Locate the cell with the specified text and output its [X, Y] center coordinate. 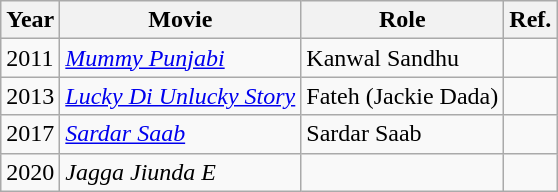
Movie [180, 20]
2011 [30, 58]
Jagga Jiunda E [180, 172]
Role [402, 20]
2013 [30, 96]
Fateh (Jackie Dada) [402, 96]
Lucky Di Unlucky Story [180, 96]
2017 [30, 134]
Kanwal Sandhu [402, 58]
Ref. [530, 20]
Mummy Punjabi [180, 58]
2020 [30, 172]
Year [30, 20]
